Identify which cell holds the provided text, then report its [x, y] central coordinate. 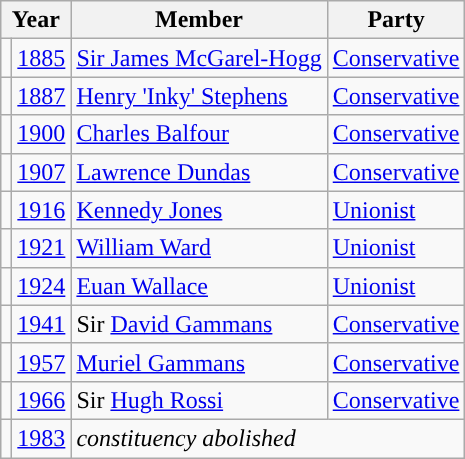
1885 [42, 58]
William Ward [199, 248]
Muriel Gammans [199, 362]
Henry 'Inky' Stephens [199, 96]
Charles Balfour [199, 134]
1916 [42, 210]
1907 [42, 172]
1921 [42, 248]
Sir James McGarel-Hogg [199, 58]
1966 [42, 400]
1957 [42, 362]
1941 [42, 324]
1900 [42, 134]
1887 [42, 96]
Lawrence Dundas [199, 172]
Sir David Gammans [199, 324]
Member [199, 20]
Party [396, 20]
constituency abolished [268, 438]
1924 [42, 286]
Sir Hugh Rossi [199, 400]
Year [36, 20]
1983 [42, 438]
Euan Wallace [199, 286]
Kennedy Jones [199, 210]
